Provide the (x, y) coordinate of the cell's center where the given text is located.  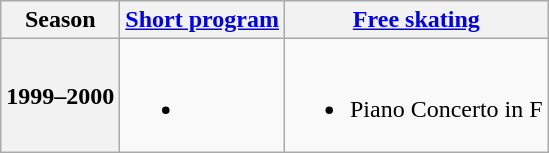
Season (60, 20)
Free skating (416, 20)
1999–2000 (60, 96)
Short program (202, 20)
Piano Concerto in F (416, 96)
